Return [x, y] of the center of cell containing provided text 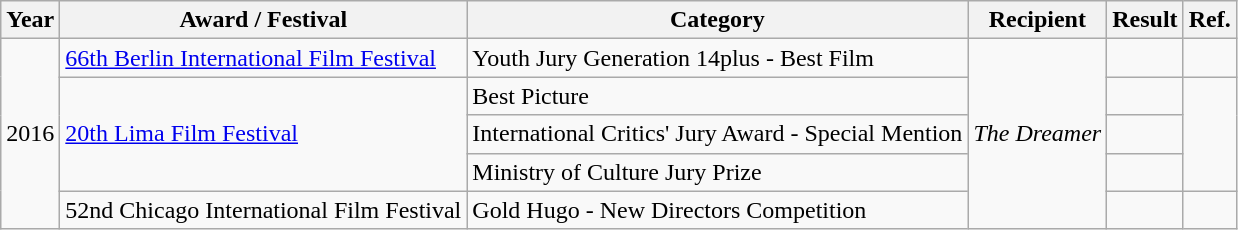
Best Picture [718, 96]
Year [30, 20]
66th Berlin International Film Festival [264, 58]
Ministry of Culture Jury Prize [718, 172]
Award / Festival [264, 20]
Gold Hugo - New Directors Competition [718, 210]
The Dreamer [1038, 134]
Category [718, 20]
Youth Jury Generation 14plus - Best Film [718, 58]
20th Lima Film Festival [264, 134]
Result [1145, 20]
International Critics' Jury Award - Special Mention [718, 134]
52nd Chicago International Film Festival [264, 210]
Ref. [1210, 20]
2016 [30, 134]
Recipient [1038, 20]
